Return [X, Y] of the center of cell containing provided text 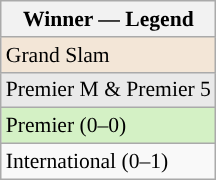
Grand Slam [108, 55]
Winner — Legend [108, 19]
Premier M & Premier 5 [108, 90]
Premier (0–0) [108, 126]
International (0–1) [108, 162]
